Scan for the cell matching the given text and deliver its [X, Y] coordinate at center. 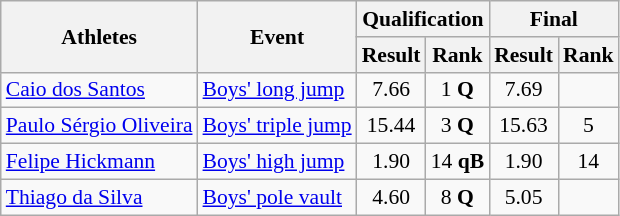
3 Q [458, 126]
Felipe Hickmann [100, 162]
Boys' long jump [278, 90]
5.05 [524, 197]
Thiago da Silva [100, 197]
14 [588, 162]
14 qB [458, 162]
Final [554, 19]
4.60 [392, 197]
15.63 [524, 126]
Qualification [423, 19]
Boys' high jump [278, 162]
Athletes [100, 36]
Event [278, 36]
7.66 [392, 90]
7.69 [524, 90]
8 Q [458, 197]
Boys' pole vault [278, 197]
1 Q [458, 90]
Paulo Sérgio Oliveira [100, 126]
Caio dos Santos [100, 90]
Boys' triple jump [278, 126]
15.44 [392, 126]
5 [588, 126]
